Identify which cell holds the provided text, then report its (x, y) central coordinate. 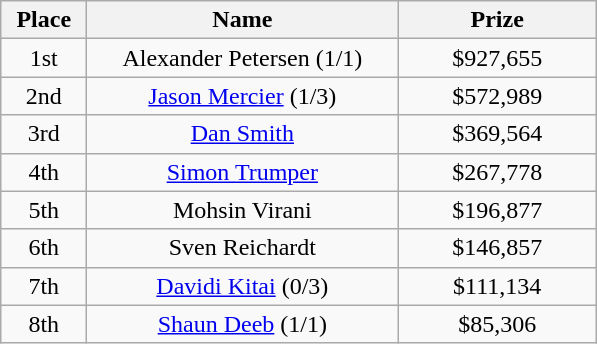
Davidi Kitai (0/3) (242, 286)
$111,134 (498, 286)
Name (242, 20)
$146,857 (498, 248)
$927,655 (498, 58)
2nd (44, 96)
Dan Smith (242, 134)
Sven Reichardt (242, 248)
Mohsin Virani (242, 210)
5th (44, 210)
1st (44, 58)
4th (44, 172)
Shaun Deeb (1/1) (242, 324)
$85,306 (498, 324)
7th (44, 286)
Alexander Petersen (1/1) (242, 58)
Place (44, 20)
6th (44, 248)
Prize (498, 20)
$369,564 (498, 134)
Jason Mercier (1/3) (242, 96)
8th (44, 324)
$267,778 (498, 172)
$196,877 (498, 210)
3rd (44, 134)
Simon Trumper (242, 172)
$572,989 (498, 96)
